Provide the [x, y] coordinate of the cell's center where the given text is located.  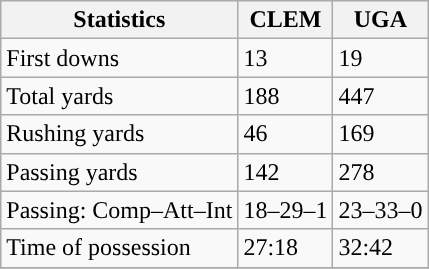
169 [380, 134]
188 [286, 96]
32:42 [380, 248]
UGA [380, 20]
Rushing yards [120, 134]
27:18 [286, 248]
46 [286, 134]
Total yards [120, 96]
Statistics [120, 20]
23–33–0 [380, 210]
278 [380, 172]
CLEM [286, 20]
142 [286, 172]
Time of possession [120, 248]
19 [380, 58]
447 [380, 96]
Passing yards [120, 172]
First downs [120, 58]
Passing: Comp–Att–Int [120, 210]
13 [286, 58]
18–29–1 [286, 210]
